Return (X, Y) of the center of cell containing provided text 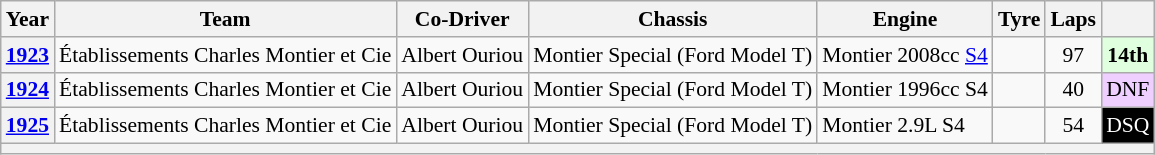
Engine (905, 19)
1923 (28, 55)
Chassis (672, 19)
Laps (1073, 19)
54 (1073, 126)
Montier 1996cc S4 (905, 90)
97 (1073, 55)
Team (225, 19)
14th (1128, 55)
1925 (28, 126)
1924 (28, 90)
DNF (1128, 90)
Co-Driver (462, 19)
Montier 2008cc S4 (905, 55)
DSQ (1128, 126)
Year (28, 19)
Montier 2.9L S4 (905, 126)
40 (1073, 90)
Tyre (1019, 19)
